Output the [x, y] coordinate of the center of the cell containing the given text.  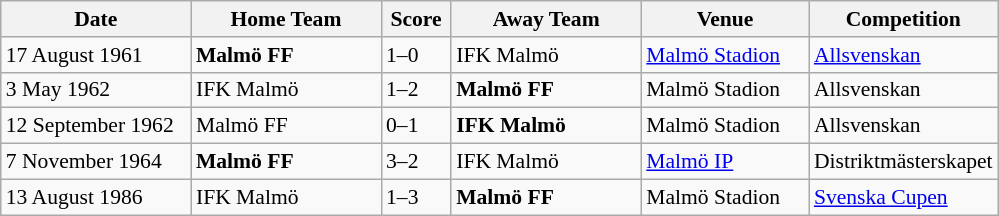
Home Team [286, 19]
1–3 [416, 197]
Away Team [546, 19]
0–1 [416, 126]
3–2 [416, 162]
1–2 [416, 90]
Malmö IP [725, 162]
Score [416, 19]
17 August 1961 [96, 55]
3 May 1962 [96, 90]
Svenska Cupen [904, 197]
Venue [725, 19]
13 August 1986 [96, 197]
7 November 1964 [96, 162]
1–0 [416, 55]
Competition [904, 19]
Distriktmästerskapet [904, 162]
Date [96, 19]
12 September 1962 [96, 126]
